Find where the given text appears and provide that cell's center as [x, y] coordinate. 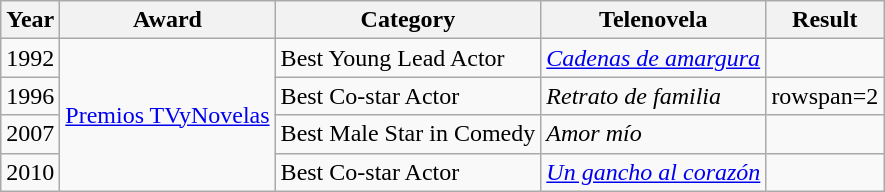
Category [408, 20]
Amor mío [654, 134]
2010 [30, 172]
Best Young Lead Actor [408, 58]
1992 [30, 58]
Premios TVyNovelas [168, 115]
Year [30, 20]
rowspan=2 [825, 96]
Telenovela [654, 20]
Un gancho al corazón [654, 172]
Award [168, 20]
Retrato de familia [654, 96]
2007 [30, 134]
Best Male Star in Comedy [408, 134]
Result [825, 20]
Cadenas de amargura [654, 58]
1996 [30, 96]
